Scan for the cell matching the given text and deliver its [X, Y] coordinate at center. 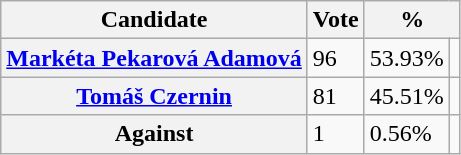
0.56% [406, 134]
53.93% [406, 58]
Against [154, 134]
96 [336, 58]
1 [336, 134]
45.51% [406, 96]
81 [336, 96]
Vote [336, 20]
Tomáš Czernin [154, 96]
Markéta Pekarová Adamová [154, 58]
% [412, 20]
Candidate [154, 20]
